Detect which cell encompasses the target text, then output its (X, Y) center coordinate. 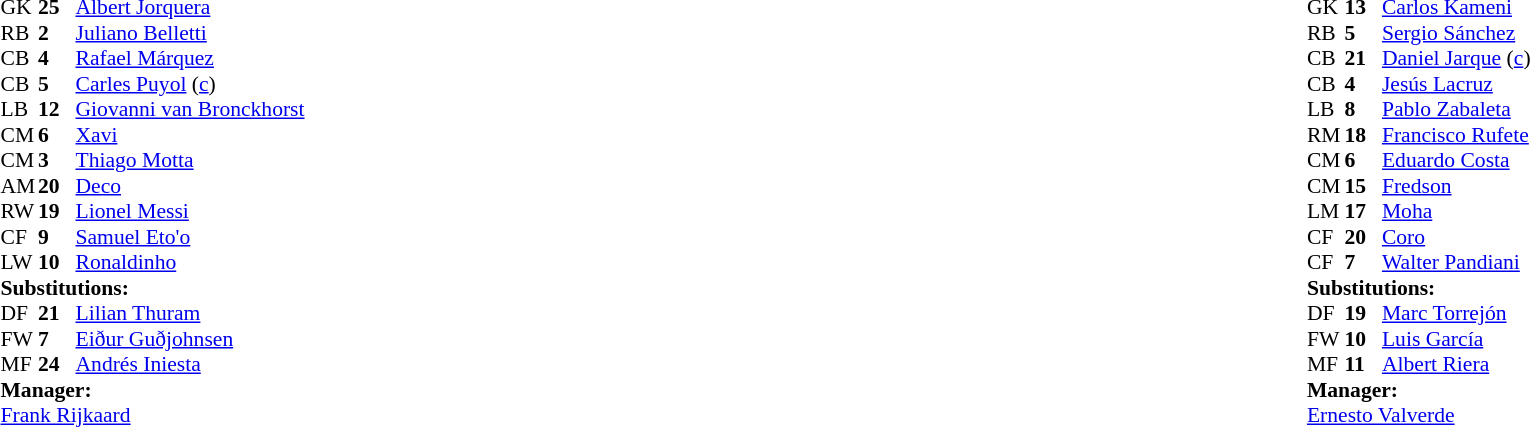
17 (1363, 211)
9 (57, 237)
Lionel Messi (190, 211)
Deco (190, 186)
Giovanni van Bronckhorst (190, 109)
Juliano Belletti (190, 33)
LW (19, 263)
2 (57, 33)
15 (1363, 186)
11 (1363, 365)
LM (1326, 211)
Thiago Motta (190, 161)
Carles Puyol (c) (190, 84)
RM (1326, 135)
Xavi (190, 135)
Ronaldinho (190, 263)
AM (19, 186)
RW (19, 211)
Lilian Thuram (190, 313)
Rafael Márquez (190, 59)
24 (57, 365)
3 (57, 161)
18 (1363, 135)
Samuel Eto'o (190, 237)
8 (1363, 109)
Manager: (152, 390)
Substitutions: (152, 288)
12 (57, 109)
Eiður Guðjohnsen (190, 339)
Andrés Iniesta (190, 365)
